For the text-containing cell, return its midpoint in [X, Y] coordinate format. 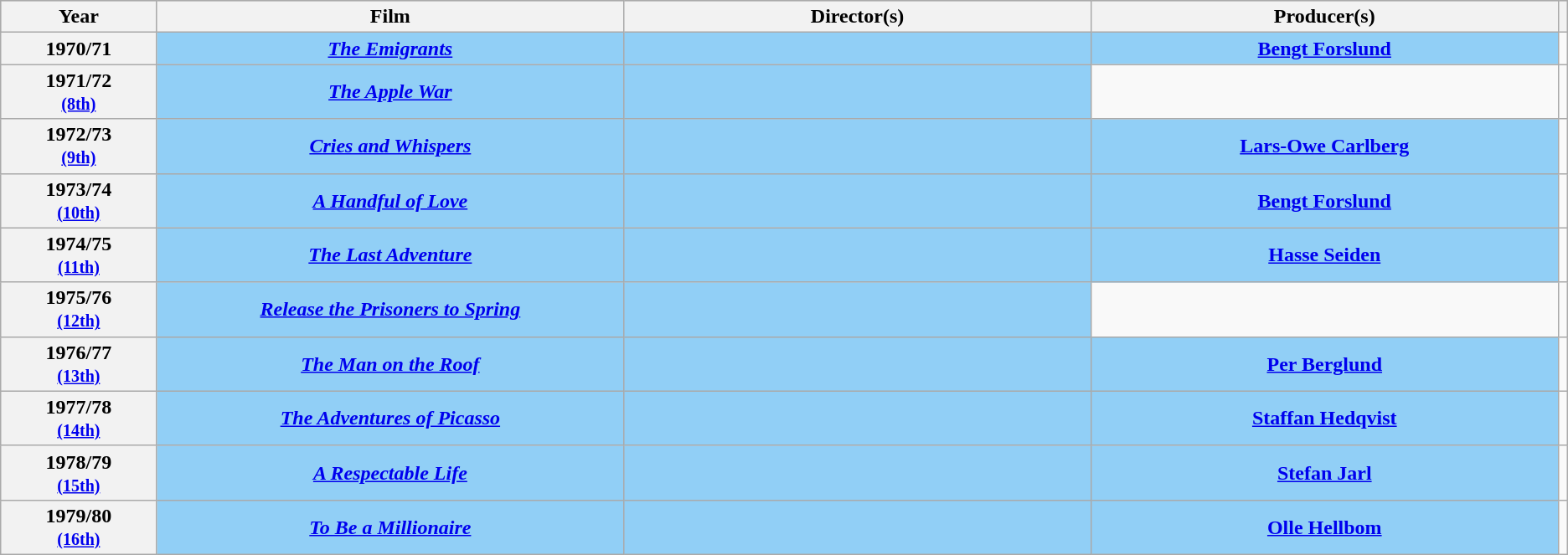
1979/80(16th) [79, 527]
The Adventures of Picasso [390, 419]
1978/79(15th) [79, 472]
Lars-Owe Carlberg [1324, 146]
Year [79, 17]
1970/71 [79, 49]
1973/74(10th) [79, 201]
1971/72(8th) [79, 92]
Per Berglund [1324, 363]
The Last Adventure [390, 254]
The Emigrants [390, 49]
Staffan Hedqvist [1324, 419]
A Respectable Life [390, 472]
1975/76(12th) [79, 310]
1977/78(14th) [79, 419]
A Handful of Love [390, 201]
To Be a Millionaire [390, 527]
Release the Prisoners to Spring [390, 310]
1974/75(11th) [79, 254]
Film [390, 17]
Stefan Jarl [1324, 472]
Olle Hellbom [1324, 527]
The Man on the Roof [390, 363]
1972/73(9th) [79, 146]
The Apple War [390, 92]
Hasse Seiden [1324, 254]
1976/77(13th) [79, 363]
Cries and Whispers [390, 146]
Producer(s) [1324, 17]
Director(s) [858, 17]
